For the text-containing cell, return its midpoint in (x, y) coordinate format. 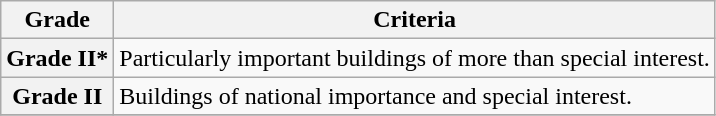
Grade II* (58, 58)
Criteria (415, 20)
Grade (58, 20)
Particularly important buildings of more than special interest. (415, 58)
Buildings of national importance and special interest. (415, 96)
Grade II (58, 96)
